Find where the given text appears and provide that cell's center as (X, Y) coordinate. 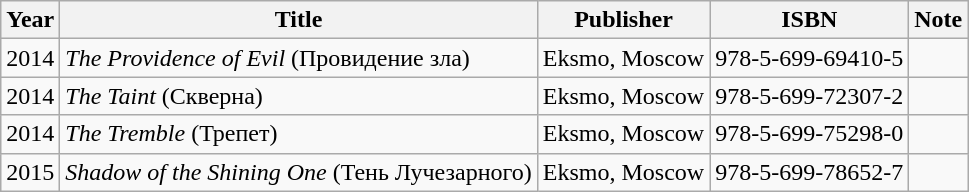
Note (938, 20)
978-5-699-69410-5 (810, 58)
ISBN (810, 20)
Shadow of the Shining One (Тень Лучезарного) (298, 172)
Year (30, 20)
Publisher (623, 20)
978-5-699-72307-2 (810, 96)
The Taint (Скверна) (298, 96)
978-5-699-78652-7 (810, 172)
The Providence of Evil (Провидение зла) (298, 58)
The Tremble (Трепет) (298, 134)
2015 (30, 172)
978-5-699-75298-0 (810, 134)
Title (298, 20)
